For the text-containing cell, return its midpoint in [X, Y] coordinate format. 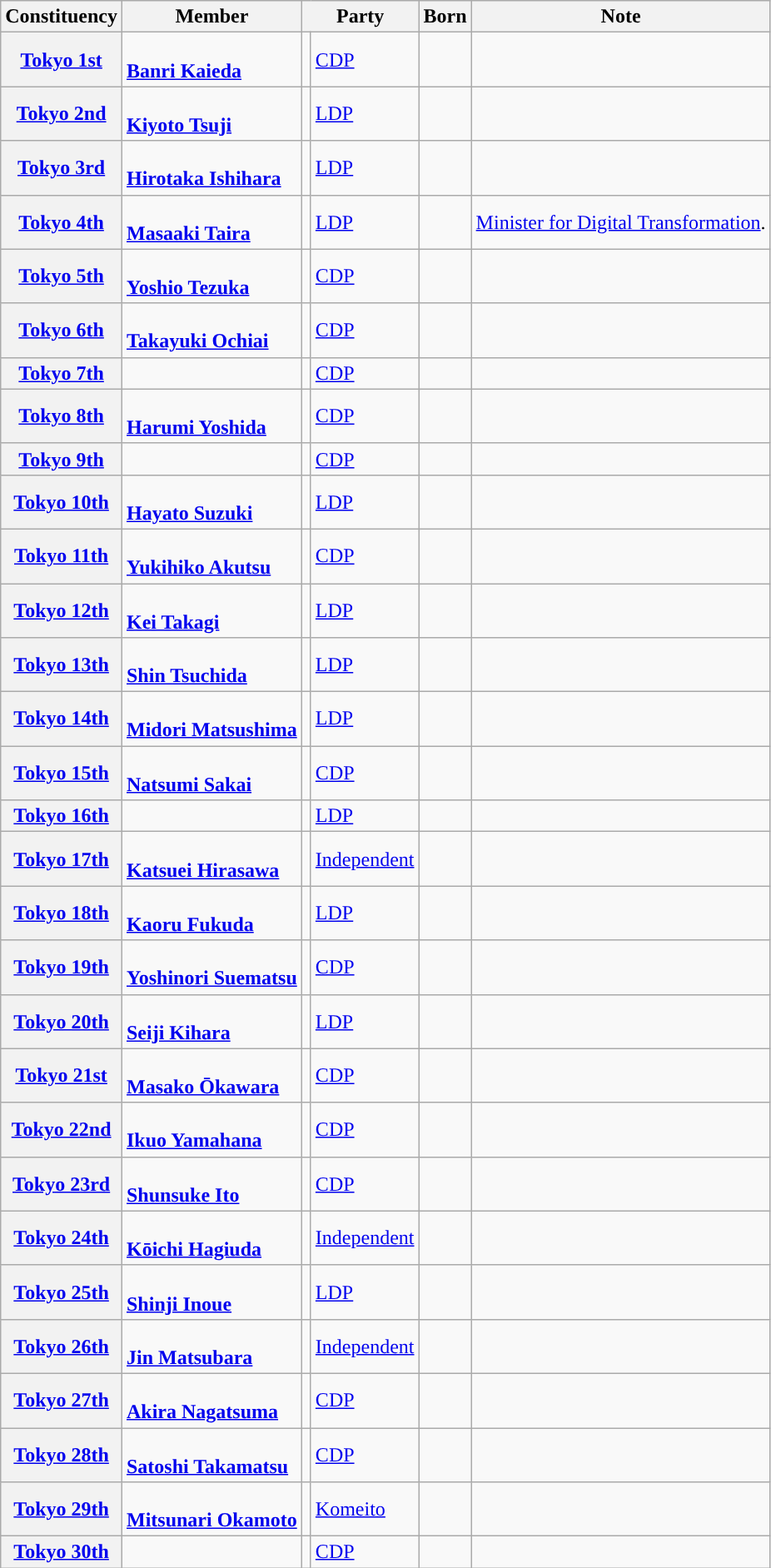
Komeito [365, 1509]
Tokyo 14th [62, 719]
Tokyo 8th [62, 416]
Natsumi Sakai [211, 773]
Tokyo 15th [62, 773]
Tokyo 10th [62, 501]
Kei Takagi [211, 610]
Hayato Suzuki [211, 501]
Banri Kaieda [211, 60]
Kaoru Fukuda [211, 913]
Akira Nagatsuma [211, 1401]
Note [621, 17]
Born [445, 17]
Yukihiko Akutsu [211, 556]
Tokyo 18th [62, 913]
Tokyo 25th [62, 1292]
Tokyo 20th [62, 1021]
Tokyo 2nd [62, 113]
Tokyo 12th [62, 610]
Tokyo 3rd [62, 168]
Tokyo 13th [62, 665]
Yoshio Tezuka [211, 276]
Constituency [62, 17]
Tokyo 7th [62, 373]
Tokyo 19th [62, 968]
Tokyo 27th [62, 1401]
Midori Matsushima [211, 719]
Satoshi Takamatsu [211, 1454]
Katsuei Hirasawa [211, 859]
Masako Ōkawara [211, 1076]
Tokyo 30th [62, 1552]
Party [360, 17]
Takayuki Ochiai [211, 330]
Kōichi Hagiuda [211, 1237]
Tokyo 5th [62, 276]
Minister for Digital Transformation. [621, 222]
Jin Matsubara [211, 1346]
Tokyo 21st [62, 1076]
Ikuo Yamahana [211, 1129]
Tokyo 6th [62, 330]
Tokyo 22nd [62, 1129]
Masaaki Taira [211, 222]
Member [211, 17]
Tokyo 16th [62, 816]
Shin Tsuchida [211, 665]
Tokyo 29th [62, 1509]
Hirotaka Ishihara [211, 168]
Seiji Kihara [211, 1021]
Kiyoto Tsuji [211, 113]
Shinji Inoue [211, 1292]
Tokyo 23rd [62, 1184]
Tokyo 4th [62, 222]
Harumi Yoshida [211, 416]
Tokyo 1st [62, 60]
Tokyo 11th [62, 556]
Tokyo 9th [62, 459]
Yoshinori Suematsu [211, 968]
Mitsunari Okamoto [211, 1509]
Tokyo 28th [62, 1454]
Tokyo 26th [62, 1346]
Shunsuke Ito [211, 1184]
Tokyo 24th [62, 1237]
Tokyo 17th [62, 859]
